Provide the (x, y) coordinate of the cell's center where the given text is located.  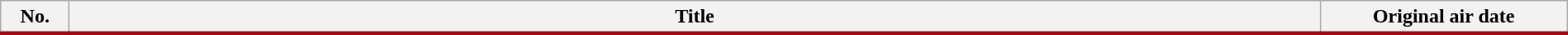
No. (35, 17)
Title (695, 17)
Original air date (1444, 17)
